Scan for the cell matching the given text and deliver its (x, y) coordinate at center. 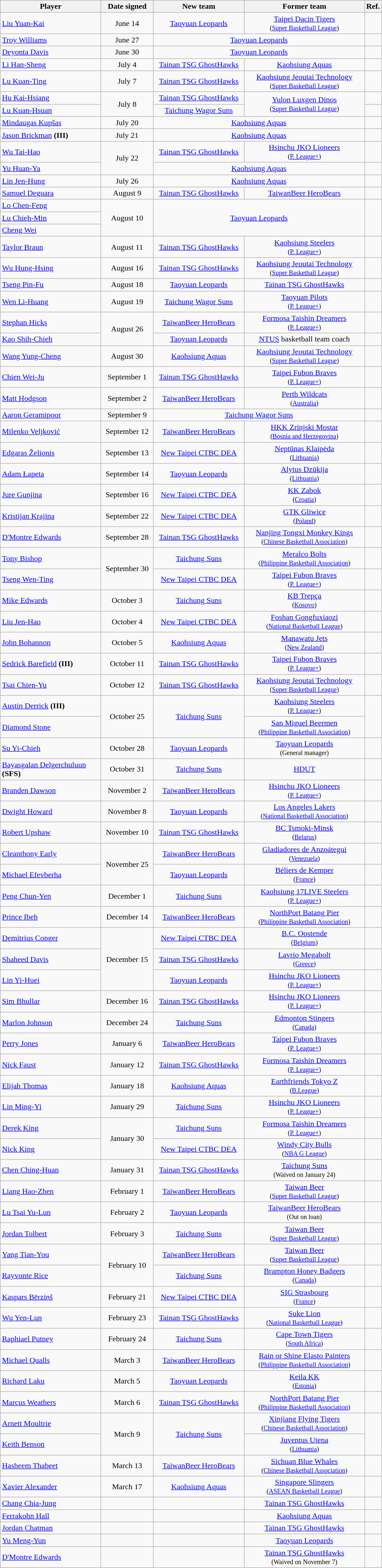
Béliers de Kemper(France) (305, 875)
Taichung Suns(Waived on January 24) (305, 1170)
Date signed (127, 6)
Michael Qualls (51, 1360)
Dwight Howard (51, 811)
September 14 (127, 474)
June 27 (127, 40)
Gladiadores de Anzoátegui(Venezuela) (305, 854)
TaiwanBeer HeroBears(Out on loan) (305, 1212)
March 13 (127, 1465)
Ferrakohn Hall (51, 1516)
June 30 (127, 52)
Tsai Chien-Yu (51, 685)
January 29 (127, 1107)
SIG Strasbourg(France) (305, 1297)
Samuel Deguara (51, 193)
February 3 (127, 1234)
August 30 (127, 356)
Troy Williams (51, 40)
Jure Gunjina (51, 495)
Jordan Chatman (51, 1528)
Nick Faust (51, 1064)
Taylor Braun (51, 247)
KB Trepça(Kosovo) (305, 601)
Cleanthony Early (51, 854)
Lu Kuan-Ting (51, 81)
January 6 (127, 1044)
Earthfriends Tokyo Z(B.League) (305, 1086)
Taoyuan Leopards(General manager) (305, 748)
Tseng Pin-Fu (51, 285)
Kaohsiung 17LIVE Steelers(P. League+) (305, 896)
Yu Huan-Ya (51, 168)
September 22 (127, 516)
October 28 (127, 748)
Lin Yi-Huei (51, 980)
February 21 (127, 1297)
Rayvonte Rice (51, 1276)
Raphiael Putney (51, 1339)
Taipei Dacin Tigers(Super Basketball League) (305, 23)
Derek King (51, 1128)
Sim Bhullar (51, 1001)
October 25 (127, 716)
Singapore Slingers(ASEAN Basketball League) (305, 1487)
Ref. (373, 6)
KK Zabok(Croatia) (305, 495)
Nanjing Tongxi Monkey Kings(Chinese Basketball Association) (305, 537)
New team (199, 6)
Matt Hodgson (51, 398)
Lin Jen-Hung (51, 181)
Prince Ibeh (51, 917)
September 12 (127, 431)
Tony Bishop (51, 558)
Suke Lion(National Basketball League) (305, 1318)
Yulon Luxgen Dinos(Super Basketball League) (305, 104)
Los Angeles Lakers(National Basketball Association) (305, 811)
July 26 (127, 181)
July 21 (127, 135)
Lavrio Megabolt(Greece) (305, 959)
Aaron Geramipoor (51, 415)
Cheng Wei (51, 230)
March 3 (127, 1360)
March 5 (127, 1381)
Windy City Bulls(NBA G League) (305, 1149)
Hu Kai-Hsiang (51, 98)
Kaspars Bērziņš (51, 1297)
Keila KK(Estonia) (305, 1381)
Meralco Bolts(Philippine Basketball Association) (305, 558)
Richard Laku (51, 1381)
August 9 (127, 193)
Chang Chia-Jung (51, 1503)
Chen Ching-Huan (51, 1170)
Liu Yuan-Kai (51, 23)
HDUT (305, 769)
January 30 (127, 1139)
Marcus Weathers (51, 1402)
Yang Tian-You (51, 1254)
Deyonta Davis (51, 52)
Lin Ming-Yi (51, 1107)
Kristijan Krajina (51, 516)
February 24 (127, 1339)
Lu Tsai Yu-Lun (51, 1212)
September 28 (127, 537)
August 10 (127, 218)
Juventus Utena(Lithuania) (305, 1444)
August 26 (127, 329)
Bayasgalan Delgerchuluun (SFS) (51, 769)
Jordan Tolbert (51, 1234)
BC Tsmoki-Minsk(Belarus) (305, 833)
Wu Tai-Hao (51, 152)
Foshan Gongfuxiaozi(National Basketball League) (305, 621)
November 25 (127, 864)
October 4 (127, 621)
Nick King (51, 1149)
Wang Yung-Cheng (51, 356)
Keith Benson (51, 1444)
October 31 (127, 769)
San Miguel Beermen(Philippine Basketball Association) (305, 727)
August 19 (127, 302)
March 17 (127, 1487)
Arnett Moultrie (51, 1423)
July 4 (127, 65)
March 6 (127, 1402)
September 13 (127, 453)
Xinjiang Flying Tigers(Chinese Basketball Association) (305, 1423)
GTK Gliwice(Poland) (305, 516)
B.C. Oostende(Belgium) (305, 938)
July 20 (127, 123)
Robert Upshaw (51, 833)
Perry Jones (51, 1044)
Sichuan Blue Whales(Chinese Basketball Association) (305, 1465)
February 23 (127, 1318)
September 1 (127, 377)
Neptūnas Klaipėda(Lithuania) (305, 453)
Tseng Wen-Ting (51, 579)
October 5 (127, 643)
February 10 (127, 1265)
September 30 (127, 569)
January 31 (127, 1170)
February 2 (127, 1212)
October 12 (127, 685)
Liang Hao-Zhen (51, 1191)
Su Yi-Chieh (51, 748)
Elijah Thomas (51, 1086)
September 9 (127, 415)
HKK Zrinjski Mostar(Bosnia and Herzegovina) (305, 431)
December 24 (127, 1022)
Peng Chun-Yen (51, 896)
Wu Yen-Lun (51, 1318)
Hasheem Thabeet (51, 1465)
Shaheed Davis (51, 959)
Taoyuan Pilots(P. League+) (305, 302)
Mike Edwards (51, 601)
December 15 (127, 959)
Former team (305, 6)
January 12 (127, 1064)
August 16 (127, 268)
Mindaugas Kupšas (51, 123)
Tainan TSG GhostHawks(Waived on November 7) (305, 1557)
Alytus Dzūkija(Lithuania) (305, 474)
March 9 (127, 1434)
Rain or Shine Elasto Painters(Philippine Basketball Association) (305, 1360)
July 8 (127, 104)
John Bohannon (51, 643)
December 14 (127, 917)
September 2 (127, 398)
November 2 (127, 790)
Sedrick Barefield (III) (51, 664)
Jason Brickman (III) (51, 135)
Milenko Veljković (51, 431)
October 3 (127, 601)
Chien Wei-Ju (51, 377)
Demitrius Conger (51, 938)
November 10 (127, 833)
Cape Town Tigers(South Africa) (305, 1339)
Branden Dawson (51, 790)
December 16 (127, 1001)
Lu Chieh-Min (51, 218)
Wen Li-Huang (51, 302)
Player (51, 6)
Edgaras Želionis (51, 453)
December 1 (127, 896)
Perth Wildcats(Australia) (305, 398)
July 22 (127, 158)
Xavier Alexander (51, 1487)
Manawatu Jets(New Zealand) (305, 643)
June 14 (127, 23)
February 1 (127, 1191)
Kao Shih-Chieh (51, 339)
August 18 (127, 285)
Stephan Hicks (51, 322)
July 7 (127, 81)
Edmonton Stingers(Canada) (305, 1022)
Brampton Honey Badgers(Canada) (305, 1276)
Austin Derrick (III) (51, 706)
September 16 (127, 495)
Michael Efevberha (51, 875)
Marlon Johnson (51, 1022)
Diamond Stone (51, 727)
Liu Jen-Hao (51, 621)
January 18 (127, 1086)
October 11 (127, 664)
August 11 (127, 247)
NTUS basketball team coach (305, 339)
Lu Kuan-Hsuan (51, 110)
November 8 (127, 811)
Lo Chen-Feng (51, 206)
Wu Hung-Hsing (51, 268)
Yu Meng-Yun (51, 1540)
Adam Łapeta (51, 474)
Li Han-Sheng (51, 65)
